Provide the [x, y] coordinate of the cell's center where the given text is located.  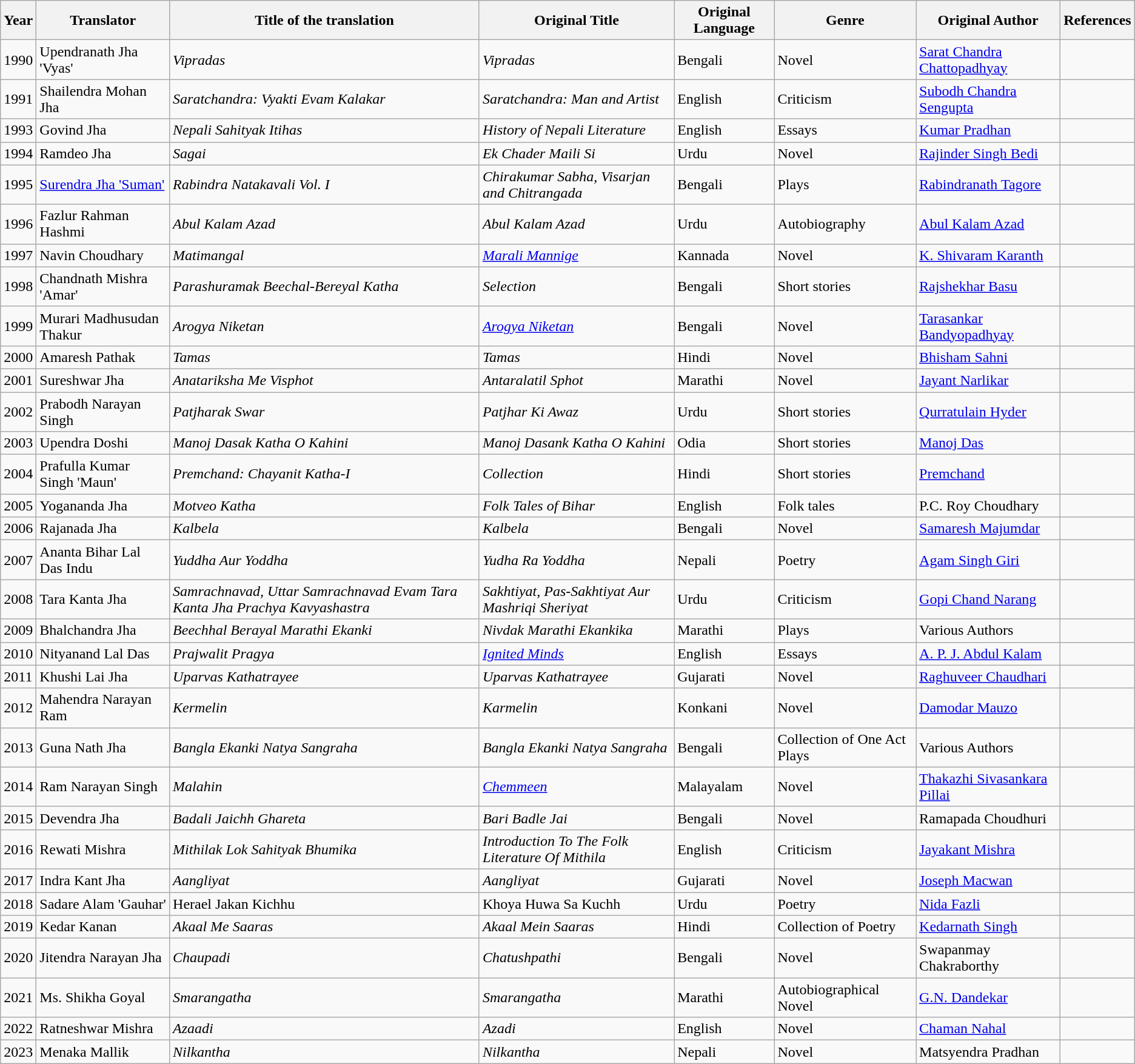
Translator [103, 21]
Bari Badle Jai [576, 818]
Jayakant Mishra [988, 849]
2002 [18, 411]
Upendranath Jha 'Vyas' [103, 59]
Shailendra Mohan Jha [103, 99]
Ram Narayan Singh [103, 787]
2017 [18, 880]
Yogananda Jha [103, 506]
1997 [18, 255]
Chandnath Mishra 'Amar' [103, 286]
Introduction To The Folk Literature Of Mithila [576, 849]
Matsyendra Pradhan [988, 1052]
Chemmeen [576, 787]
Upendra Doshi [103, 443]
Jayant Narlikar [988, 380]
Kannada [724, 255]
Selection [576, 286]
Ramdeo Jha [103, 153]
2012 [18, 708]
Sarat Chandra Chattopadhyay [988, 59]
Folk tales [845, 506]
Badali Jaichh Ghareta [325, 818]
Collection of Poetry [845, 927]
2007 [18, 560]
1993 [18, 130]
Prabodh Narayan Singh [103, 411]
Ms. Shikha Goyal [103, 998]
Herael Jakan Kichhu [325, 904]
2005 [18, 506]
Sagai [325, 153]
Konkani [724, 708]
Sakhtiyat, Pas-Sakhtiyat Aur Mashriqi Sheriyat [576, 599]
2019 [18, 927]
Chirakumar Sabha, Visarjan and Chitrangada [576, 184]
Menaka Mallik [103, 1052]
Ignited Minds [576, 654]
2018 [18, 904]
Antaralatil Sphot [576, 380]
Kedarnath Singh [988, 927]
Kumar Pradhan [988, 130]
Malayalam [724, 787]
1999 [18, 326]
Azaadi [325, 1029]
G.N. Dandekar [988, 998]
Chaupadi [325, 958]
1998 [18, 286]
Ananta Bihar Lal Das Indu [103, 560]
Kedar Kanan [103, 927]
Malahin [325, 787]
Murari Madhusudan Thakur [103, 326]
2016 [18, 849]
Azadi [576, 1029]
Manoj Dasak Katha O Kahini [325, 443]
Rajinder Singh Bedi [988, 153]
Collection of One Act Plays [845, 747]
Mithilak Lok Sahityak Bhumika [325, 849]
2010 [18, 654]
Devendra Jha [103, 818]
2009 [18, 631]
Beechhal Berayal Marathi Ekanki [325, 631]
Collection [576, 474]
Title of the translation [325, 21]
Joseph Macwan [988, 880]
Akaal Me Saaras [325, 927]
Mahendra Narayan Ram [103, 708]
Saratchandra: Man and Artist [576, 99]
Odia [724, 443]
Ramapada Choudhuri [988, 818]
Yudha Ra Yoddha [576, 560]
Manoj Dasank Katha O Kahini [576, 443]
Patjhar Ki Awaz [576, 411]
Original Author [988, 21]
Guna Nath Jha [103, 747]
2020 [18, 958]
Autobiography [845, 224]
Khushi Lai Jha [103, 677]
Nepali Sahityak Itihas [325, 130]
Anatariksha Me Visphot [325, 380]
References [1097, 21]
Damodar Mauzo [988, 708]
Swapanmay Chakraborthy [988, 958]
Fazlur Rahman Hashmi [103, 224]
Rabindra Natakavali Vol. I [325, 184]
P.C. Roy Choudhary [988, 506]
1995 [18, 184]
Premchand [988, 474]
2003 [18, 443]
Karmelin [576, 708]
Tarasankar Bandyopadhyay [988, 326]
Yuddha Aur Yoddha [325, 560]
1996 [18, 224]
Samrachnavad, Uttar Samrachnavad Evam Tara Kanta Jha Prachya Kavyashastra [325, 599]
2004 [18, 474]
Nityanand Lal Das [103, 654]
2015 [18, 818]
Prajwalit Pragya [325, 654]
Navin Choudhary [103, 255]
Sadare Alam 'Gauhar' [103, 904]
Agam Singh Giri [988, 560]
Jitendra Narayan Jha [103, 958]
Prafulla Kumar Singh 'Maun' [103, 474]
2013 [18, 747]
K. Shivaram Karanth [988, 255]
Rabindranath Tagore [988, 184]
History of Nepali Literature [576, 130]
Manoj Das [988, 443]
Autobiographical Novel [845, 998]
Patjharak Swar [325, 411]
Amaresh Pathak [103, 357]
Chaman Nahal [988, 1029]
Chatushpathi [576, 958]
Saratchandra: Vyakti Evam Kalakar [325, 99]
Marali Mannige [576, 255]
2014 [18, 787]
1990 [18, 59]
Original Title [576, 21]
A. P. J. Abdul Kalam [988, 654]
Rajanada Jha [103, 529]
Samaresh Majumdar [988, 529]
Thakazhi Sivasankara Pillai [988, 787]
2011 [18, 677]
2008 [18, 599]
Parashuramak Beechal-Bereyal Katha [325, 286]
Original Language [724, 21]
Tara Kanta Jha [103, 599]
2006 [18, 529]
1991 [18, 99]
Matimangal [325, 255]
Genre [845, 21]
Qurratulain Hyder [988, 411]
Sureshwar Jha [103, 380]
Nida Fazli [988, 904]
1994 [18, 153]
Rajshekhar Basu [988, 286]
Motveo Katha [325, 506]
2000 [18, 357]
Rewati Mishra [103, 849]
Surendra Jha 'Suman' [103, 184]
Govind Jha [103, 130]
Folk Tales of Bihar [576, 506]
Bhalchandra Jha [103, 631]
2022 [18, 1029]
Ek Chader Maili Si [576, 153]
2021 [18, 998]
Gopi Chand Narang [988, 599]
Khoya Huwa Sa Kuchh [576, 904]
Bhisham Sahni [988, 357]
Year [18, 21]
Kermelin [325, 708]
Raghuveer Chaudhari [988, 677]
2001 [18, 380]
2023 [18, 1052]
Indra Kant Jha [103, 880]
Nivdak Marathi Ekankika [576, 631]
Ratneshwar Mishra [103, 1029]
Subodh Chandra Sengupta [988, 99]
Premchand: Chayanit Katha-I [325, 474]
Akaal Mein Saaras [576, 927]
